Capture the cell that displays the provided text and extract its [X, Y] central coordinate. 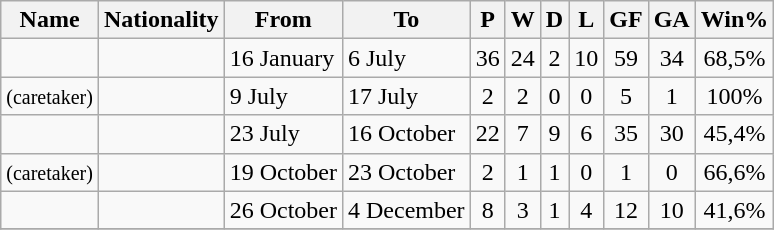
W [522, 20]
12 [626, 210]
45,4% [734, 134]
Nationality [161, 20]
P [488, 20]
9 [554, 134]
19 October [283, 172]
Name [50, 20]
17 July [406, 96]
GA [672, 20]
16 October [406, 134]
9 July [283, 96]
30 [672, 134]
22 [488, 134]
7 [522, 134]
66,6% [734, 172]
Win% [734, 20]
GF [626, 20]
59 [626, 58]
26 October [283, 210]
35 [626, 134]
3 [522, 210]
6 July [406, 58]
68,5% [734, 58]
From [283, 20]
41,6% [734, 210]
36 [488, 58]
4 [586, 210]
8 [488, 210]
24 [522, 58]
4 December [406, 210]
D [554, 20]
23 July [283, 134]
L [586, 20]
100% [734, 96]
6 [586, 134]
5 [626, 96]
23 October [406, 172]
34 [672, 58]
To [406, 20]
16 January [283, 58]
